Return the (X, Y) coordinate for the center point of the cell that contains the specified text.  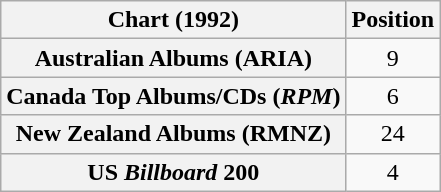
9 (393, 58)
6 (393, 96)
24 (393, 134)
Canada Top Albums/CDs (RPM) (174, 96)
4 (393, 172)
US Billboard 200 (174, 172)
Australian Albums (ARIA) (174, 58)
Chart (1992) (174, 20)
New Zealand Albums (RMNZ) (174, 134)
Position (393, 20)
